Pinpoint the cell where the given text exists, returning its [x, y] midpoint coordinate. 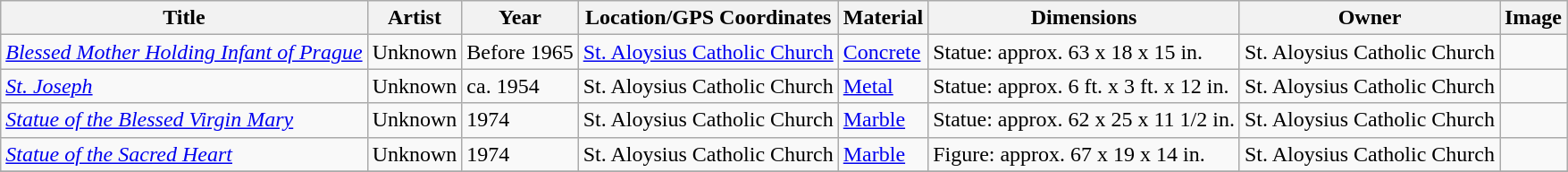
Year [520, 18]
Blessed Mother Holding Infant of Prague [184, 52]
Statue of the Sacred Heart [184, 154]
ca. 1954 [520, 86]
Concrete [883, 52]
Image [1533, 18]
Title [184, 18]
Statue: approx. 62 x 25 x 11 1/2 in. [1085, 120]
Figure: approx. 67 x 19 x 14 in. [1085, 154]
Dimensions [1085, 18]
St. Joseph [184, 86]
Statue of the Blessed Virgin Mary [184, 120]
Artist [415, 18]
Location/GPS Coordinates [708, 18]
Before 1965 [520, 52]
Owner [1369, 18]
Statue: approx. 63 x 18 x 15 in. [1085, 52]
Metal [883, 86]
Material [883, 18]
Statue: approx. 6 ft. x 3 ft. x 12 in. [1085, 86]
